From the cell containing the given text, extract its center point as (x, y) coordinate. 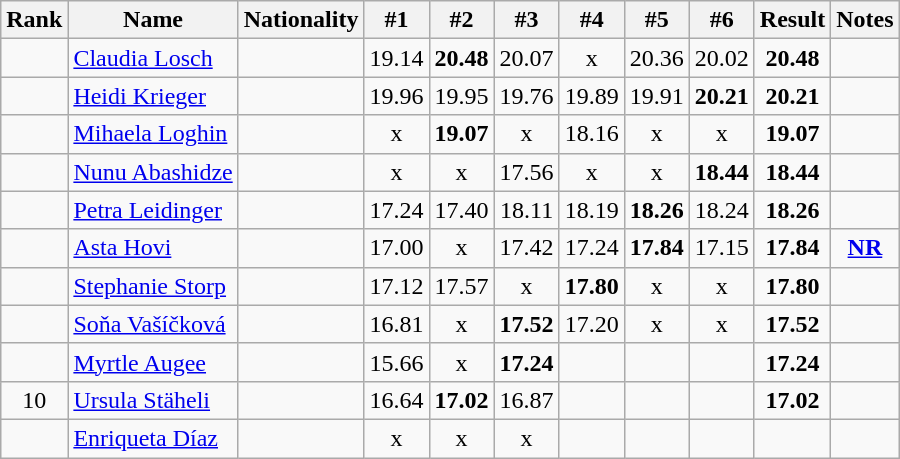
Result (792, 20)
Stephanie Storp (153, 286)
Nunu Abashidze (153, 172)
15.66 (396, 362)
17.12 (396, 286)
Heidi Krieger (153, 96)
19.14 (396, 58)
20.02 (722, 58)
19.89 (592, 96)
18.11 (526, 210)
19.95 (462, 96)
18.24 (722, 210)
17.20 (592, 324)
NR (865, 248)
#1 (396, 20)
18.16 (592, 134)
Asta Hovi (153, 248)
16.87 (526, 400)
#5 (656, 20)
Name (153, 20)
#2 (462, 20)
Mihaela Loghin (153, 134)
Myrtle Augee (153, 362)
Rank (34, 20)
19.96 (396, 96)
17.42 (526, 248)
Ursula Stäheli (153, 400)
17.57 (462, 286)
Notes (865, 20)
20.36 (656, 58)
Nationality (301, 20)
#4 (592, 20)
19.91 (656, 96)
16.81 (396, 324)
17.40 (462, 210)
Enriqueta Díaz (153, 438)
Claudia Losch (153, 58)
#3 (526, 20)
17.15 (722, 248)
10 (34, 400)
17.00 (396, 248)
17.56 (526, 172)
16.64 (396, 400)
Petra Leidinger (153, 210)
18.19 (592, 210)
20.07 (526, 58)
Soňa Vašíčková (153, 324)
#6 (722, 20)
19.76 (526, 96)
